For the text-containing cell, return its midpoint in [x, y] coordinate format. 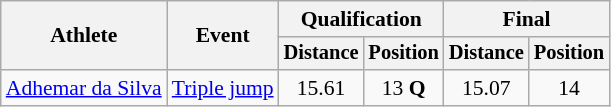
Final [526, 19]
Adhemar da Silva [84, 88]
Event [223, 36]
14 [569, 88]
15.07 [486, 88]
Athlete [84, 36]
13 Q [404, 88]
Qualification [362, 19]
Triple jump [223, 88]
15.61 [322, 88]
